Pinpoint the cell where the given text exists, returning its [x, y] midpoint coordinate. 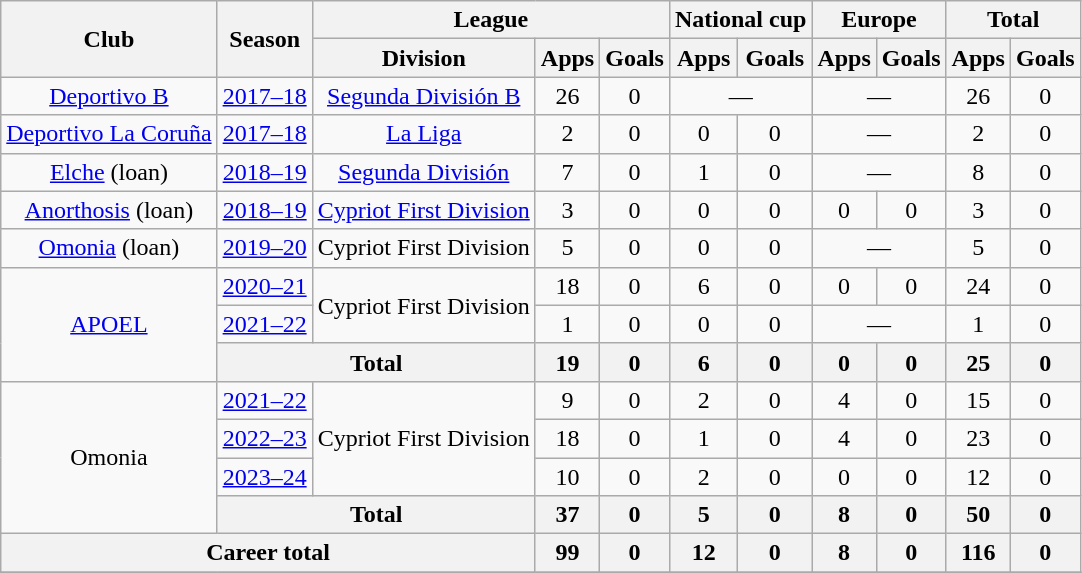
APOEL [109, 324]
Omonia (loan) [109, 248]
24 [978, 286]
La Liga [424, 134]
Deportivo B [109, 96]
37 [567, 515]
9 [567, 400]
Career total [268, 553]
Elche (loan) [109, 172]
2023–24 [264, 477]
19 [567, 362]
116 [978, 553]
50 [978, 515]
15 [978, 400]
10 [567, 477]
99 [567, 553]
Club [109, 39]
Segunda División B [424, 96]
Omonia [109, 457]
2019–20 [264, 248]
Division [424, 58]
Deportivo La Coruña [109, 134]
Segunda División [424, 172]
Season [264, 39]
2020–21 [264, 286]
National cup [740, 20]
Anorthosis (loan) [109, 210]
7 [567, 172]
2022–23 [264, 438]
League [490, 20]
Europe [879, 20]
25 [978, 362]
23 [978, 438]
